Extract the (X, Y) coordinate from the center of the cell holding the provided text.  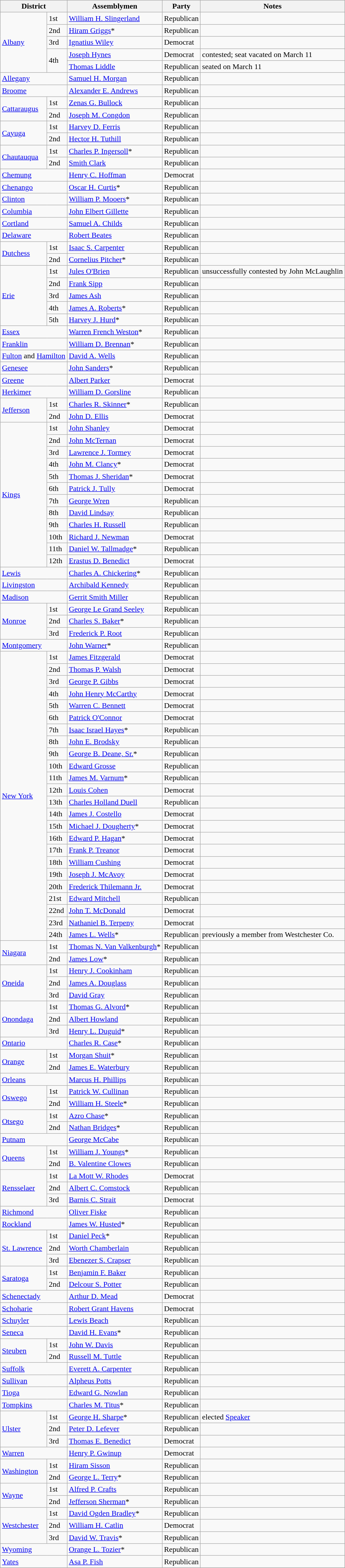
St. Lawrence (24, 1248)
Oscar H. Curtis* (115, 187)
Chautauqua (24, 157)
Onondaga (24, 1019)
Cayuga (24, 133)
Joseph J. McAvoy (115, 874)
William D. Gorsline (115, 392)
Albany (24, 42)
James M. Varnum* (115, 778)
Chemung (34, 175)
Albert Howland (115, 1019)
Azro Chase* (115, 1115)
David W. Travis* (115, 1538)
Robert Beates (115, 235)
Jefferson Sherman* (115, 1501)
Kings (24, 495)
William P. Mooers* (115, 199)
Richard J. Newman (115, 537)
Queens (24, 1158)
David A. Wells (115, 356)
contested; seat vacated on March 11 (272, 54)
Notes (272, 6)
Cortland (34, 223)
22nd (57, 910)
23rd (57, 923)
Worth Chamberlain (115, 1248)
Schoharie (34, 1309)
Herkimer (34, 392)
Ignatius Wiley (115, 42)
Schuyler (34, 1321)
John W. Davis (115, 1345)
John Sanders* (115, 368)
Cattaraugus (24, 109)
Oliver Fiske (115, 1212)
Thomas N. Van Valkenburgh* (115, 947)
George Wren (115, 500)
Chenango (34, 187)
Rockland (34, 1224)
Frederick Thilemann Jr. (115, 886)
seated on March 11 (272, 67)
Edward P. Hagan* (115, 838)
James L. Wells* (115, 935)
Erie (24, 296)
Tompkins (34, 1405)
Morgan Shuit* (115, 1055)
Putnam (34, 1140)
Cornelius Pitcher* (115, 259)
Charles R. Skinner* (115, 404)
Thomas J. Sheridan* (115, 476)
Essex (34, 332)
William Cushing (115, 862)
John Henry McCarthy (115, 693)
24th (57, 935)
James E. Waterbury (115, 1067)
Isaac Israel Hayes* (115, 730)
Washington (24, 1471)
Russell M. Tuttle (115, 1357)
19th (57, 874)
Dutchess (24, 253)
William H. Steele* (115, 1103)
14th (57, 814)
Louis Cohen (115, 790)
Ebenezer S. Crapser (115, 1260)
17th (57, 850)
previously a member from Westchester Co. (272, 935)
Marcus H. Phillips (115, 1079)
Otsego (24, 1121)
Delaware (34, 235)
Edward G. Nowlan (115, 1393)
Isaac S. Carpenter (115, 247)
Patrick W. Cullinan (115, 1091)
Fulton and Hamilton (34, 356)
John T. McDonald (115, 910)
Frederick P. Root (115, 633)
Ulster (24, 1429)
Hiram Griggs* (115, 30)
Lawrence J. Tormey (115, 452)
Charles H. Russell (115, 525)
Orleans (34, 1079)
Warren (34, 1453)
Charles Holland Duell (115, 802)
Lewis Beach (115, 1321)
Westchester (24, 1526)
Tioga (34, 1393)
Sullivan (34, 1381)
William H. Catlin (115, 1526)
Allegany (34, 79)
Lewis (34, 573)
Henry J. Cookinham (115, 971)
unsuccessfully contested by John McLaughlin (272, 271)
Harvey D. Ferris (115, 127)
Frank P. Treanor (115, 850)
Warren French Weston* (115, 332)
Wayne (24, 1495)
George McCabe (115, 1140)
Charles M. Titus* (115, 1405)
Alfred P. Crafts (115, 1489)
Gerrit Smith Miller (115, 597)
Clinton (34, 199)
Thomas E. Benedict (115, 1441)
Broome (34, 91)
Henry L. Duguid* (115, 1031)
Franklin (34, 344)
Warren C. Bennett (115, 705)
John Elbert Gillette (115, 211)
21st (57, 898)
Hiram Sisson (115, 1465)
Ontario (34, 1043)
13th (57, 802)
James Ash (115, 296)
Greene (34, 380)
Livingston (34, 585)
Jefferson (24, 410)
15th (57, 826)
Rensselaer (24, 1188)
James W. Husted* (115, 1224)
John E. Brodsky (115, 742)
Albert Parker (115, 380)
Archibald Kennedy (115, 585)
George P. Gibbs (115, 681)
Arthur D. Mead (115, 1296)
Schenectady (34, 1296)
Saratoga (24, 1278)
Madison (34, 597)
George L. Terry* (115, 1477)
Hector H. Tuthill (115, 139)
Orange L. Tozier* (115, 1550)
Charles S. Baker* (115, 621)
Everett A. Carpenter (115, 1369)
George Le Grand Seeley (115, 609)
Edward Mitchell (115, 898)
James Fitzgerald (115, 657)
Patrick O'Connor (115, 717)
David Ogden Bradley* (115, 1514)
Columbia (34, 211)
Asa P. Fish (115, 1562)
Assemblymen (115, 6)
Genesee (34, 368)
Albert C. Comstock (115, 1188)
Jules O'Brien (115, 271)
Nathan Bridges* (115, 1128)
James Low* (115, 959)
George H. Sharpe* (115, 1417)
David Gray (115, 995)
Niagara (24, 953)
Alexander E. Andrews (115, 91)
Thomas P. Walsh (115, 669)
New York (24, 796)
David Lindsay (115, 513)
John M. Clancy* (115, 464)
William D. Brennan* (115, 344)
Smith Clark (115, 163)
James A. Douglass (115, 983)
Alpheus Potts (115, 1381)
Joseph M. Congdon (115, 115)
Zenas G. Bullock (115, 103)
Party (181, 6)
La Mott W. Rhodes (115, 1176)
Charles A. Chickering* (115, 573)
William J. Youngs* (115, 1152)
James J. Costello (115, 814)
Yates (34, 1562)
Henry P. Gwinup (115, 1453)
Seneca (34, 1333)
James A. Roberts* (115, 308)
Montgomery (34, 645)
Patrick J. Tully (115, 488)
Suffolk (34, 1369)
Monroe (24, 621)
John McTernan (115, 440)
Henry C. Hoffman (115, 175)
Michael J. Dougherty* (115, 826)
Erastus D. Benedict (115, 561)
Harvey J. Hurd* (115, 320)
Daniel Peck* (115, 1236)
Peter D. Lefever (115, 1429)
Nathaniel B. Terpeny (115, 923)
George B. Deane, Sr.* (115, 754)
John D. Ellis (115, 416)
Charles R. Case* (115, 1043)
Richmond (34, 1212)
Thomas Liddle (115, 67)
Orange (24, 1061)
Oswego (24, 1097)
20th (57, 886)
Steuben (24, 1351)
William H. Slingerland (115, 18)
John Shanley (115, 428)
B. Valentine Clowes (115, 1164)
Samuel H. Morgan (115, 79)
Frank Sipp (115, 284)
David H. Evans* (115, 1333)
16th (57, 838)
Delcour S. Potter (115, 1284)
Benjamin F. Baker (115, 1272)
elected Speaker (272, 1417)
Samuel A. Childs (115, 223)
John Warner* (115, 645)
Daniel W. Tallmadge* (115, 549)
Joseph Hynes (115, 54)
Thomas G. Alvord* (115, 1007)
Barnis C. Strait (115, 1200)
Wyoming (34, 1550)
Robert Grant Havens (115, 1309)
District (34, 6)
Edward Grosse (115, 766)
Charles P. Ingersoll* (115, 151)
Oneida (24, 983)
18th (57, 862)
